Scan for the cell matching the given text and deliver its (x, y) coordinate at center. 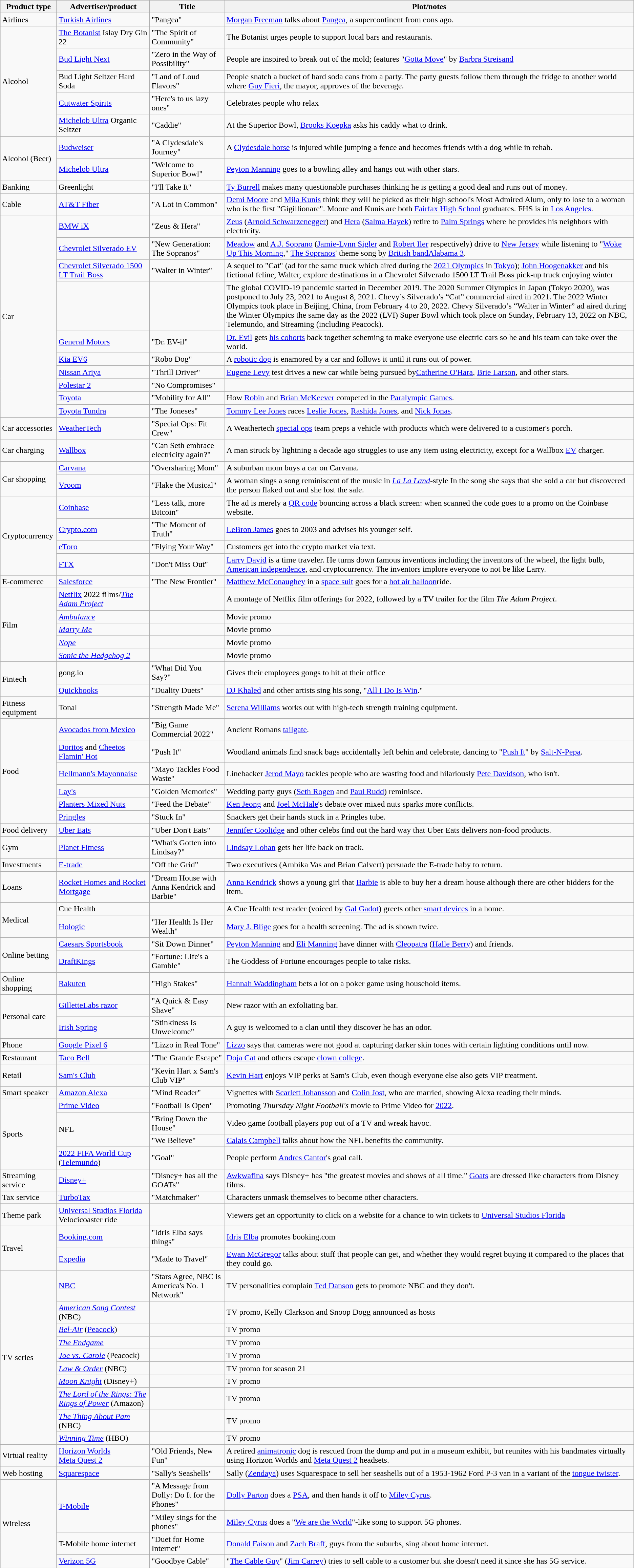
Characters unmask themselves to become other characters. (429, 1198)
Wedding party guys (Seth Rogen and Paul Rudd) reminisce. (429, 791)
The Lord of the Rings: The Rings of Power (Amazon) (103, 1399)
"Miley sings for the phones" (187, 1522)
Plot/notes (429, 7)
A suburban mom buys a car on Carvana. (429, 468)
Phone (28, 1045)
Bud Light Next (103, 59)
American Song Contest (NBC) (103, 1312)
General Motors (103, 342)
"Sit Down Dinner" (187, 944)
"Goal" (187, 1158)
"The New Frontier" (187, 582)
"Big Game Commercial 2022" (187, 729)
Virtual reality (28, 1456)
"Duet for Home Internet" (187, 1544)
NFL (103, 1130)
Planters Mixed Nuts (103, 804)
Theme park (28, 1215)
"Lizzo in Real Tone" (187, 1045)
Food (28, 771)
Matthew McConaughey in a space suit goes for a hot air balloonride. (429, 582)
Calais Campbell talks about how the NFL benefits the community. (429, 1141)
Idris Elba promotes booking.com (429, 1237)
Gym (28, 847)
DJ Khaled and other artists sing his song, "All I Do Is Win." (429, 690)
The Thing About Pam (NBC) (103, 1420)
"Mind Reader" (187, 1093)
"Disney+ has all the GOATs" (187, 1180)
Fintech (28, 679)
Alcohol (Beer) (28, 158)
Irish Spring (103, 1027)
T-Mobile home internet (103, 1544)
Polestar 2 (103, 385)
A robotic dog is enamored by a car and follows it until it runs out of power. (429, 359)
2022 FIFA World Cup (Telemundo) (103, 1158)
Retail (28, 1075)
Salesforce (103, 582)
"Stars Agree, NBC is America's No. 1 Network" (187, 1286)
E-trade (103, 865)
Tonal (103, 708)
Caesars Sportsbook (103, 944)
Horizon Worlds Meta Quest 2 (103, 1456)
"A Clydesdale's Journey" (187, 147)
"A Lot in Common" (187, 204)
Chevrolet Silverado 1500 LT Trail Boss (103, 270)
Sonic the Hedgehog 2 (103, 655)
Rocket Homes and Rocket Mortgage (103, 887)
At the Superior Bowl, Brooks Koepka asks his caddy what to drink. (429, 125)
"Goodbye Cable" (187, 1561)
"Kevin Hart x Sam's Club VIP" (187, 1075)
Kia EV6 (103, 359)
Linebacker Jerod Mayo tackles people who are wasting food and hilariously Pete Davidson, who isn't. (429, 774)
Budweiser (103, 147)
"Flying Your Way" (187, 547)
"Uber Don't Eats" (187, 830)
Miley Cyrus does a "We are the World"-like song to support 5G phones. (429, 1522)
Tommy Lee Jones races Leslie Jones, Rashida Jones, and Nick Jonas. (429, 411)
Hologic (103, 927)
Zeus (Arnold Schwarzenegger) and Hera (Salma Hayek) retire to Palm Springs where he provides his neighbors with electricity. (429, 226)
Booking.com (103, 1237)
Nissan Ariya (103, 372)
Amazon Alexa (103, 1093)
TV promo, Kelly Clarkson and Snoop Dogg announced as hosts (429, 1312)
Marry Me (103, 630)
Bud Light Seltzer Hard Soda (103, 81)
"Stinkiness Is Unwelcome" (187, 1027)
Two executives (Ambika Vas and Brian Calvert) persuade the E-trade baby to return. (429, 865)
Serena Williams works out with high-tech strength training equipment. (429, 708)
"Zeus & Hera" (187, 226)
Michelob Ultra Organic Seltzer (103, 125)
Ty Burrell makes many questionable purchases thinking he is getting a good deal and runs out of money. (429, 187)
"Dream House with Anna Kendrick and Barbie" (187, 887)
"A Quick & Easy Shave" (187, 1005)
Greenlight (103, 187)
GilletteLabs razor (103, 1005)
"Don't Miss Out" (187, 564)
"The Joneses" (187, 411)
The Botanist Islay Dry Gin 22 (103, 37)
Viewers get an opportunity to click on a website for a chance to win tickets to Universal Studios Florida (429, 1215)
Squarespace (103, 1473)
"The Spirit of Community" (187, 37)
"The Cable Guy" (Jim Carrey) tries to sell cable to a customer but she doesn't need it since she has 5G service. (429, 1561)
Celebrates people who relax (429, 103)
"Welcome to Superior Bowl" (187, 169)
Title (187, 7)
The Endgame (103, 1342)
"Robo Dog" (187, 359)
Pringles (103, 817)
"Strength Made Me" (187, 708)
Awkwafina says Disney+ has "the greatest movies and shows of all time." Goats are dressed like characters from Disney films. (429, 1180)
Peyton Manning and Eli Manning have dinner with Cleopatra (Halle Berry) and friends. (429, 944)
Avocados from Mexico (103, 729)
"Oversharing Mom" (187, 468)
Lindsay Lohan gets her life back on track. (429, 847)
Ewan McGregor talks about stuff that people can get, and whether they would regret buying it compared to the places that they could go. (429, 1259)
"Less talk, more Bitcoin" (187, 507)
Vroom (103, 485)
Cryptocurrency (28, 536)
Lizzo says that cameras were not good at capturing darker skin tones with certain lighting conditions until now. (429, 1045)
"New Generation: The Sopranos" (187, 248)
Car charging (28, 450)
Eugene Levy test drives a new car while being pursued byCatherine O'Hara, Brie Larson, and other stars. (429, 372)
"Dr. EV-il" (187, 342)
"We Believe" (187, 1141)
Travel (28, 1248)
Joe vs. Carole (Peacock) (103, 1355)
Michelob Ultra (103, 169)
Vignettes with Scarlett Johansson and Colin Jost, who are married, showing Alexa reading their minds. (429, 1093)
Streaming service (28, 1180)
Dolly Parton does a PSA, and then hands it off to Miley Cyrus. (429, 1495)
"Feed the Debate" (187, 804)
Snackers get their hands stuck in a Pringles tube. (429, 817)
Promoting Thursday Night Football's movie to Prime Video for 2022. (429, 1105)
Google Pixel 6 (103, 1045)
eToro (103, 547)
Hannah Waddingham bets a lot on a poker game using household items. (429, 983)
"What Did You Say?" (187, 673)
Car shopping (28, 479)
Verizon 5G (103, 1561)
Expedia (103, 1259)
"High Stakes" (187, 983)
"The Grande Escape" (187, 1058)
"Fortune: Life's a Gamble" (187, 961)
"Golden Memories" (187, 791)
Tax service (28, 1198)
"Off the Grid" (187, 865)
Nope (103, 642)
Video game football players pop out of a TV and wreak havoc. (429, 1123)
Personal care (28, 1016)
A Weathertech special ops team preps a vehicle with products which were delivered to a customer's porch. (429, 428)
Gives their employees gongs to hit at their office (429, 673)
Turkish Airlines (103, 20)
"Pangea" (187, 20)
FTX (103, 564)
"Here's to us lazy ones" (187, 103)
Ancient Romans tailgate. (429, 729)
Food delivery (28, 830)
Jennifer Coolidge and other celebs find out the hard way that Uber Eats delivers non-food products. (429, 830)
Online shopping (28, 983)
"Mayo Tackles Food Waste" (187, 774)
"Matchmaker" (187, 1198)
"Land of Loud Flavors" (187, 81)
Loans (28, 887)
Cutwater Spirits (103, 103)
Crypto.com (103, 529)
Banking (28, 187)
Morgan Freeman talks about Pangea, a supercontinent from eons ago. (429, 20)
TV personalities complain Ted Danson gets to promote NBC and they don't. (429, 1286)
"Thrill Driver" (187, 372)
Taco Bell (103, 1058)
WeatherTech (103, 428)
"Bring Down the House" (187, 1123)
Donald Faison and Zach Braff, guys from the suburbs, sing about home internet. (429, 1544)
Universal Studios Florida Velocicoaster ride (103, 1215)
LeBron James goes to 2003 and advises his younger self. (429, 529)
Dr. Evil gets his cohorts back together scheming to make everyone use electric cars so he and his team can take over the world. (429, 342)
E-commerce (28, 582)
Woodland animals find snack bags accidentally left behin and celebrate, dancing to "Push It" by Salt-N-Pepa. (429, 752)
"Walter in Winter" (187, 270)
Restaurant (28, 1058)
TV promo for season 21 (429, 1368)
Sally (Zendaya) uses Squarespace to sell her seashells out of a 1953-1962 Ford P-3 van in a variant of the tongue twister. (429, 1473)
"Her Health Is Her Wealth" (187, 927)
AT&T Fiber (103, 204)
Quickbooks (103, 690)
Anna Kendrick shows a young girl that Barbie is able to buy her a dream house although there are other bidders for the item. (429, 887)
A man struck by lightning a decade ago struggles to use any item using electricity, except for a Wallbox EV charger. (429, 450)
"Special Ops: Fit Crew" (187, 428)
"The Moment of Truth" (187, 529)
A montage of Netflix film offerings for 2022, followed by a TV trailer for the film The Adam Project. (429, 599)
Film (28, 625)
Web hosting (28, 1473)
"What's Gotten into Lindsay?" (187, 847)
Kevin Hart enjoys VIP perks at Sam's Club, even though everyone else also gets VIP treatment. (429, 1075)
"I'll Take It" (187, 187)
Rakuten (103, 983)
Sports (28, 1134)
The Goddess of Fortune encourages people to take risks. (429, 961)
TurboTax (103, 1198)
Coinbase (103, 507)
"Idris Elba says things" (187, 1237)
Wallbox (103, 450)
A Clydesdale horse is injured while jumping a fence and becomes friends with a dog while in rehab. (429, 147)
Advertiser/product (103, 7)
Ambulance (103, 617)
How Robin and Brian McKeever competed in the Paralympic Games. (429, 398)
Uber Eats (103, 830)
"Flake the Musical" (187, 485)
Doja Cat and others escape clown college. (429, 1058)
Peyton Manning goes to a bowling alley and hangs out with other stars. (429, 169)
Lay's (103, 791)
Cue Health (103, 909)
"Can Seth embrace electricity again?" (187, 450)
"Sally's Seashells" (187, 1473)
NBC (103, 1286)
"Mobility for All" (187, 398)
"Old Friends, New Fun" (187, 1456)
New razor with an exfoliating bar. (429, 1005)
Wireless (28, 1524)
Netflix 2022 films/The Adam Project (103, 599)
T-Mobile (103, 1506)
Alcohol (28, 81)
Winning Time (HBO) (103, 1438)
Product type (28, 7)
Smart speaker (28, 1093)
Investments (28, 865)
"Zero in the Way of Possibility" (187, 59)
Doritos and Cheetos Flamin' Hot (103, 752)
Law & Order (NBC) (103, 1368)
Hellmann's Mayonnaise (103, 774)
People perform Andres Cantor's goal call. (429, 1158)
Car (28, 316)
Disney+ (103, 1180)
Bel-Air (Peacock) (103, 1330)
The Botanist urges people to support local bars and restaurants. (429, 37)
Planet Fitness (103, 847)
"Push It" (187, 752)
Prime Video (103, 1105)
"Football Is Open" (187, 1105)
"No Compromises" (187, 385)
Ken Jeong and Joel McHale's debate over mixed nuts sparks more conflicts. (429, 804)
Sam's Club (103, 1075)
"Caddie" (187, 125)
"Duality Duets" (187, 690)
Airlines (28, 20)
gong.io (103, 673)
Online betting (28, 955)
A guy is welcomed to a clan until they discover he has an odor. (429, 1027)
Customers get into the crypto market via text. (429, 547)
Medical (28, 920)
People are inspired to break out of the mold; features "Gotta Move" by Barbra Streisand (429, 59)
Toyota Tundra (103, 411)
"Stuck In" (187, 817)
Fitness equipment (28, 708)
TV series (28, 1357)
"A Message from Dolly: Do It for the Phones" (187, 1495)
Carvana (103, 468)
A Cue Health test reader (voiced by Gal Gadot) greets other smart devices in a home. (429, 909)
Chevrolet Silverado EV (103, 248)
"Made to Travel" (187, 1259)
Mary J. Blige goes for a health screening. The ad is shown twice. (429, 927)
DraftKings (103, 961)
Cable (28, 204)
BMW iX (103, 226)
Moon Knight (Disney+) (103, 1381)
Toyota (103, 398)
The ad is merely a QR code bouncing across a black screen: when scanned the code goes to a promo on the Coinbase website. (429, 507)
Car accessories (28, 428)
